Locate the cell with the specified text and output its (x, y) center coordinate. 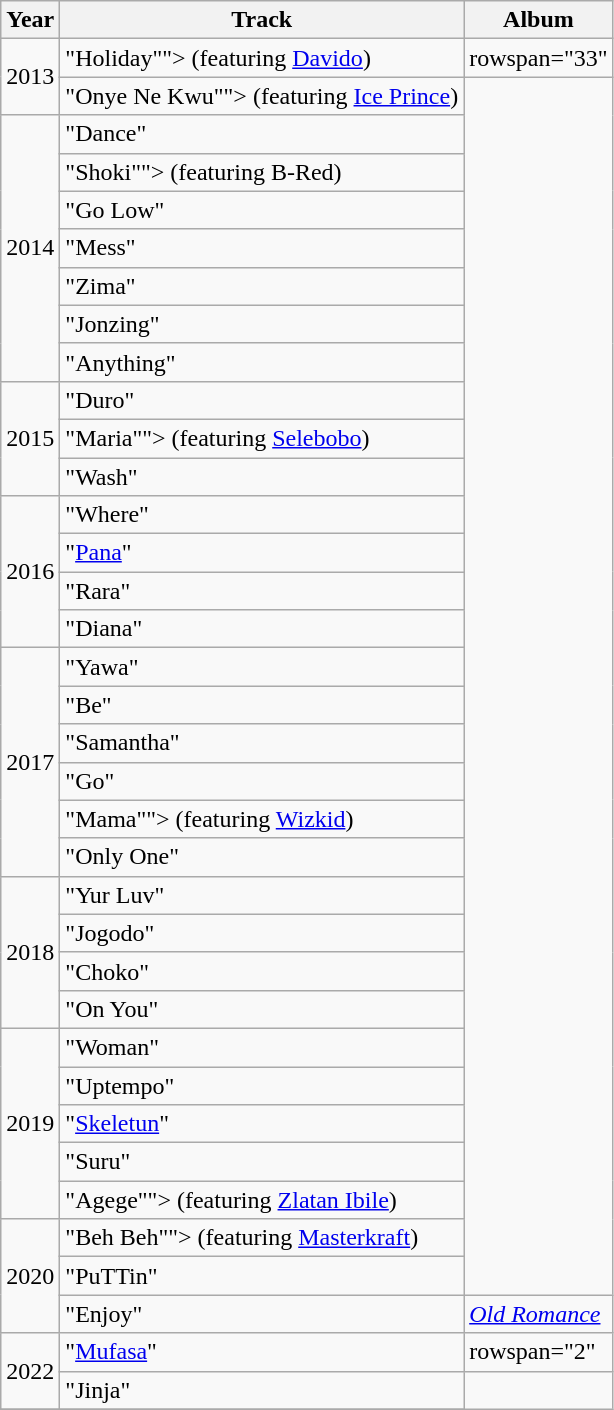
2013 (30, 77)
"Yawa" (262, 667)
"Duro" (262, 400)
"Skeletun" (262, 1124)
"Wash" (262, 477)
"Samantha" (262, 743)
Track (262, 20)
"Mess" (262, 248)
rowspan="2" (539, 1352)
2016 (30, 572)
"On You" (262, 1009)
"Rara" (262, 591)
"Maria""> (featuring Selebobo) (262, 438)
"Woman" (262, 1047)
"Jinja" (262, 1390)
"Onye Ne Kwu""> (featuring Ice Prince) (262, 96)
2020 (30, 1276)
"Suru" (262, 1162)
2019 (30, 1123)
"Dance" (262, 134)
"Go Low" (262, 210)
2014 (30, 248)
"Pana" (262, 553)
"Agege""> (featuring Zlatan Ibile) (262, 1200)
"Jonzing" (262, 324)
"Enjoy" (262, 1314)
"Go" (262, 781)
Year (30, 20)
"Where" (262, 515)
"Mama""> (featuring Wizkid) (262, 819)
"Uptempo" (262, 1085)
2018 (30, 952)
2022 (30, 1371)
Album (539, 20)
"Jogodo" (262, 933)
"Choko" (262, 971)
"Shoki""> (featuring B-Red) (262, 172)
"Yur Luv" (262, 895)
"Beh Beh""> (featuring Masterkraft) (262, 1238)
"Only One" (262, 857)
"Zima" (262, 286)
2017 (30, 762)
2015 (30, 438)
"Holiday""> (featuring Davido) (262, 58)
rowspan="33" (539, 58)
Old Romance (539, 1314)
"Diana" (262, 629)
"Anything" (262, 362)
"PuTTin" (262, 1276)
"Mufasa" (262, 1352)
"Be" (262, 705)
